Scan for the cell matching the given text and deliver its (X, Y) coordinate at center. 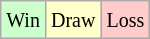
Win (24, 20)
Draw (72, 20)
Loss (126, 20)
